Capture the cell that displays the provided text and extract its [x, y] central coordinate. 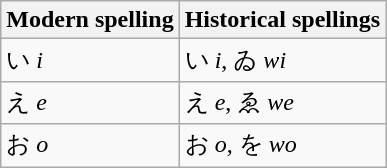
Historical spellings [282, 20]
い i [90, 60]
え e [90, 102]
Modern spelling [90, 20]
お o, を wo [282, 146]
い i, ゐ wi [282, 60]
え e, ゑ we [282, 102]
お o [90, 146]
